Determine the (x, y) coordinate at the center of the cell enclosing the given text.  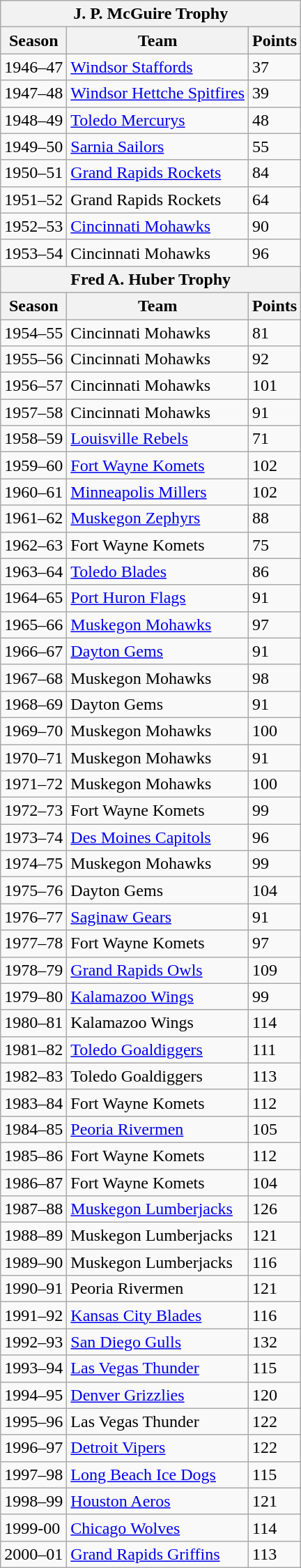
1969–70 (33, 731)
1990–91 (33, 1289)
1992–93 (33, 1342)
1977–78 (33, 943)
64 (275, 200)
55 (275, 147)
1993–94 (33, 1368)
1987–88 (33, 1209)
1959–60 (33, 465)
1952–53 (33, 226)
109 (275, 970)
1995–96 (33, 1421)
1968–69 (33, 704)
1997–98 (33, 1474)
1976–77 (33, 917)
Chicago Wolves (157, 1528)
1982–83 (33, 1076)
1955–56 (33, 359)
1963–64 (33, 572)
48 (275, 120)
1996–97 (33, 1448)
Windsor Hettche Spitfires (157, 94)
81 (275, 333)
1962–63 (33, 545)
88 (275, 518)
1986–87 (33, 1183)
1964–65 (33, 598)
1981–82 (33, 1050)
Detroit Vipers (157, 1448)
Des Moines Capitols (157, 837)
Windsor Staffords (157, 67)
37 (275, 67)
1957–58 (33, 412)
75 (275, 545)
1947–48 (33, 94)
Denver Grizzlies (157, 1395)
84 (275, 173)
1979–80 (33, 996)
39 (275, 94)
1961–62 (33, 518)
1972–73 (33, 811)
J. P. McGuire Trophy (150, 14)
105 (275, 1129)
90 (275, 226)
1965–66 (33, 625)
1970–71 (33, 757)
1950–51 (33, 173)
1954–55 (33, 333)
1999-00 (33, 1528)
1946–47 (33, 67)
1948–49 (33, 120)
101 (275, 386)
1953–54 (33, 253)
1980–81 (33, 1023)
Grand Rapids Owls (157, 970)
1994–95 (33, 1395)
1966–67 (33, 651)
126 (275, 1209)
132 (275, 1342)
1983–84 (33, 1103)
Sarnia Sailors (157, 147)
Kansas City Blades (157, 1315)
98 (275, 678)
Louisville Rebels (157, 439)
Muskegon Zephyrs (157, 518)
1971–72 (33, 784)
1960–61 (33, 492)
Grand Rapids Griffins (157, 1554)
1974–75 (33, 864)
1998–99 (33, 1501)
92 (275, 359)
1956–57 (33, 386)
120 (275, 1395)
Saginaw Gears (157, 917)
1949–50 (33, 147)
1978–79 (33, 970)
Houston Aeros (157, 1501)
1975–76 (33, 890)
1989–90 (33, 1262)
Toledo Mercurys (157, 120)
1958–59 (33, 439)
Fred A. Huber Trophy (150, 279)
1988–89 (33, 1236)
111 (275, 1050)
1984–85 (33, 1129)
Toledo Blades (157, 572)
Port Huron Flags (157, 598)
86 (275, 572)
1991–92 (33, 1315)
1951–52 (33, 200)
2000–01 (33, 1554)
1985–86 (33, 1156)
71 (275, 439)
San Diego Gulls (157, 1342)
1967–68 (33, 678)
Minneapolis Millers (157, 492)
1973–74 (33, 837)
Long Beach Ice Dogs (157, 1474)
